Provide the [X, Y] coordinate of the cell's center where the given text is located.  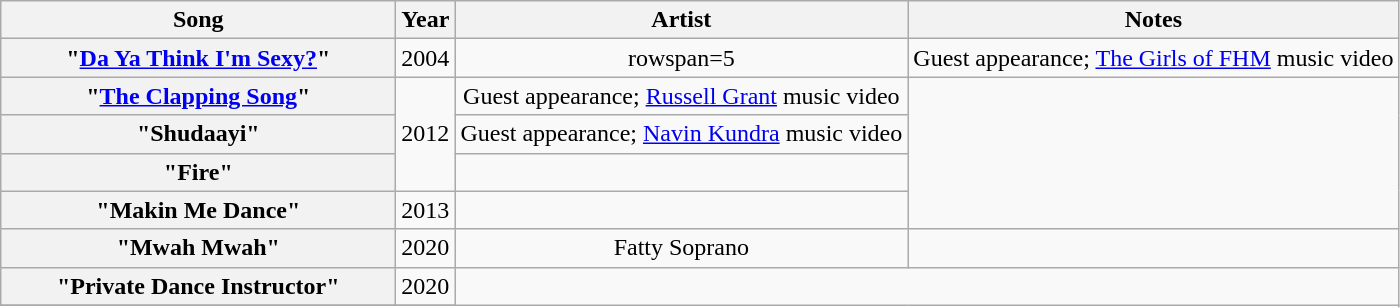
Song [198, 20]
"Fire" [198, 172]
Artist [682, 20]
"Da Ya Think I'm Sexy?" [198, 58]
Year [426, 20]
"Shudaayi" [198, 134]
rowspan=5 [682, 58]
Guest appearance; Russell Grant music video [682, 96]
2004 [426, 58]
Guest appearance; The Girls of FHM music video [1154, 58]
2013 [426, 210]
"Private Dance Instructor" [198, 286]
Notes [1154, 20]
Fatty Soprano [682, 248]
"The Clapping Song" [198, 96]
"Makin Me Dance" [198, 210]
2012 [426, 134]
Guest appearance; Navin Kundra music video [682, 134]
"Mwah Mwah" [198, 248]
